Scan for the cell matching the given text and deliver its (X, Y) coordinate at center. 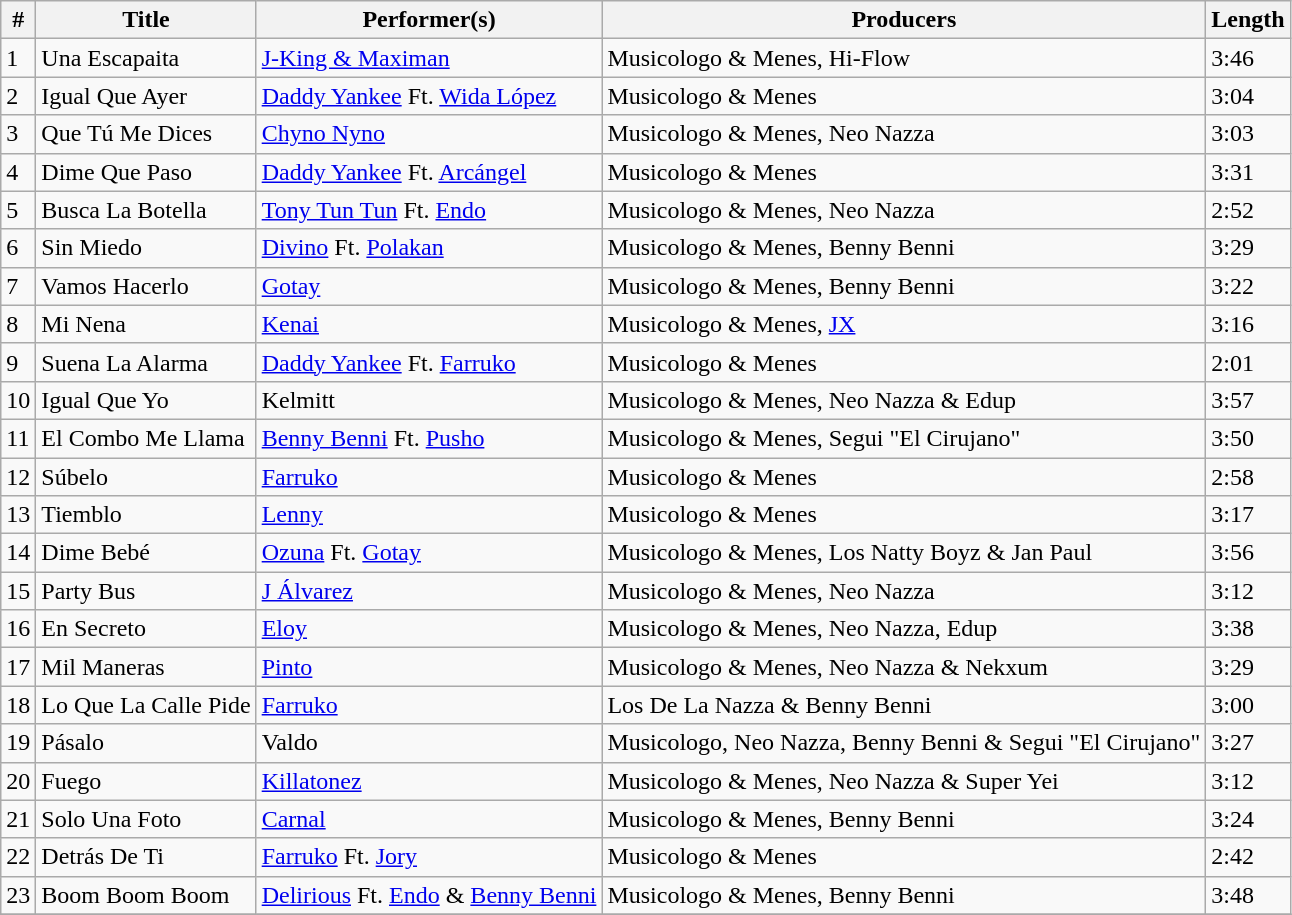
Delirious Ft. Endo & Benny Benni (429, 895)
Musicologo & Menes, Neo Nazza & Super Yei (904, 781)
Producers (904, 20)
Gotay (429, 286)
3:24 (1248, 819)
Que Tú Me Dices (146, 134)
Length (1248, 20)
Lenny (429, 515)
3:27 (1248, 743)
Dime Bebé (146, 553)
Musicologo & Menes, JX (904, 324)
Title (146, 20)
5 (18, 210)
Mi Nena (146, 324)
Daddy Yankee Ft. Farruko (429, 362)
2:52 (1248, 210)
3:22 (1248, 286)
12 (18, 477)
En Secreto (146, 629)
Farruko Ft. Jory (429, 857)
21 (18, 819)
Los De La Nazza & Benny Benni (904, 705)
2:58 (1248, 477)
8 (18, 324)
Igual Que Yo (146, 400)
Lo Que La Calle Pide (146, 705)
Pásalo (146, 743)
10 (18, 400)
2:42 (1248, 857)
2 (18, 96)
13 (18, 515)
J Álvarez (429, 591)
2:01 (1248, 362)
J-King & Maximan (429, 58)
El Combo Me Llama (146, 438)
Solo Una Foto (146, 819)
Musicologo & Menes, Los Natty Boyz & Jan Paul (904, 553)
Dime Que Paso (146, 172)
23 (18, 895)
3:00 (1248, 705)
3:17 (1248, 515)
3:48 (1248, 895)
3:57 (1248, 400)
Boom Boom Boom (146, 895)
16 (18, 629)
1 (18, 58)
3 (18, 134)
3:38 (1248, 629)
Sin Miedo (146, 248)
4 (18, 172)
11 (18, 438)
# (18, 20)
19 (18, 743)
Súbelo (146, 477)
Musicologo & Menes, Neo Nazza & Nekxum (904, 667)
Musicologo, Neo Nazza, Benny Benni & Segui "El Cirujano" (904, 743)
Kelmitt (429, 400)
Tony Tun Tun Ft. Endo (429, 210)
Daddy Yankee Ft. Wida López (429, 96)
Carnal (429, 819)
Mil Maneras (146, 667)
Kenai (429, 324)
3:56 (1248, 553)
Daddy Yankee Ft. Arcángel (429, 172)
Igual Que Ayer (146, 96)
14 (18, 553)
Vamos Hacerlo (146, 286)
Fuego (146, 781)
Performer(s) (429, 20)
15 (18, 591)
3:04 (1248, 96)
Divino Ft. Polakan (429, 248)
3:46 (1248, 58)
9 (18, 362)
Musicologo & Menes, Neo Nazza & Edup (904, 400)
Musicologo & Menes, Neo Nazza, Edup (904, 629)
Killatonez (429, 781)
20 (18, 781)
18 (18, 705)
22 (18, 857)
3:50 (1248, 438)
Suena La Alarma (146, 362)
Detrás De Ti (146, 857)
6 (18, 248)
Party Bus (146, 591)
Pinto (429, 667)
Musicologo & Menes, Hi-Flow (904, 58)
Benny Benni Ft. Pusho (429, 438)
7 (18, 286)
Valdo (429, 743)
Eloy (429, 629)
Tiemblo (146, 515)
3:31 (1248, 172)
17 (18, 667)
Busca La Botella (146, 210)
Musicologo & Menes, Segui "El Cirujano" (904, 438)
3:03 (1248, 134)
Chyno Nyno (429, 134)
Una Escapaita (146, 58)
Ozuna Ft. Gotay (429, 553)
3:16 (1248, 324)
